Identify which cell holds the provided text, then report its (X, Y) central coordinate. 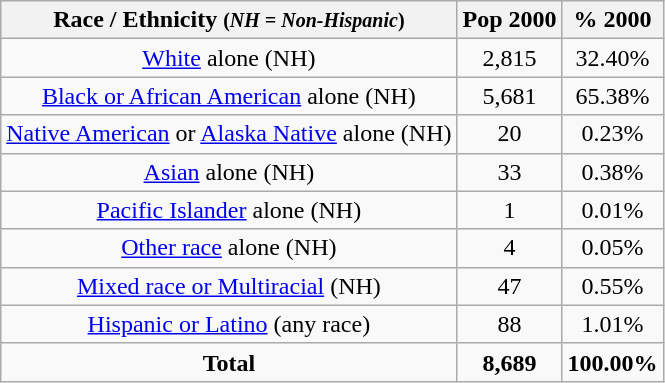
% 2000 (612, 20)
Race / Ethnicity (NH = Non-Hispanic) (229, 20)
47 (510, 286)
20 (510, 134)
White alone (NH) (229, 58)
33 (510, 172)
Hispanic or Latino (any race) (229, 324)
Native American or Alaska Native alone (NH) (229, 134)
Pacific Islander alone (NH) (229, 210)
65.38% (612, 96)
0.23% (612, 134)
1.01% (612, 324)
Total (229, 362)
2,815 (510, 58)
0.38% (612, 172)
88 (510, 324)
8,689 (510, 362)
Black or African American alone (NH) (229, 96)
1 (510, 210)
0.01% (612, 210)
100.00% (612, 362)
0.55% (612, 286)
32.40% (612, 58)
4 (510, 248)
Other race alone (NH) (229, 248)
Asian alone (NH) (229, 172)
5,681 (510, 96)
Pop 2000 (510, 20)
0.05% (612, 248)
Mixed race or Multiracial (NH) (229, 286)
